Find where the given text appears and provide that cell's center as (x, y) coordinate. 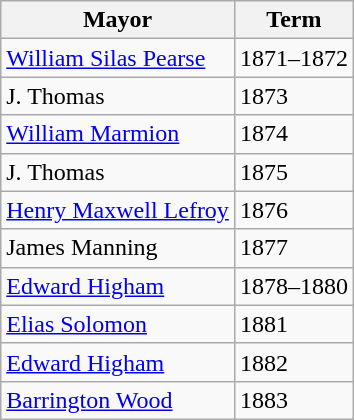
Elias Solomon (118, 324)
1883 (294, 400)
William Marmion (118, 134)
1877 (294, 248)
Barrington Wood (118, 400)
1874 (294, 134)
James Manning (118, 248)
1878–1880 (294, 286)
1873 (294, 96)
1882 (294, 362)
William Silas Pearse (118, 58)
1871–1872 (294, 58)
1876 (294, 210)
1881 (294, 324)
Mayor (118, 20)
Term (294, 20)
Henry Maxwell Lefroy (118, 210)
1875 (294, 172)
